Output the [x, y] coordinate of the center of the cell containing the given text.  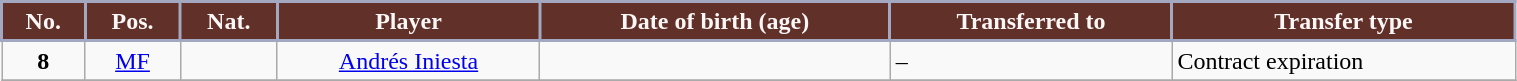
MF [132, 60]
Andrés Iniesta [408, 60]
No. [44, 22]
Player [408, 22]
Pos. [132, 22]
– [1031, 60]
Date of birth (age) [716, 22]
Transferred to [1031, 22]
Contract expiration [1344, 60]
Transfer type [1344, 22]
Nat. [228, 22]
8 [44, 60]
